Identify which cell holds the provided text, then report its (X, Y) central coordinate. 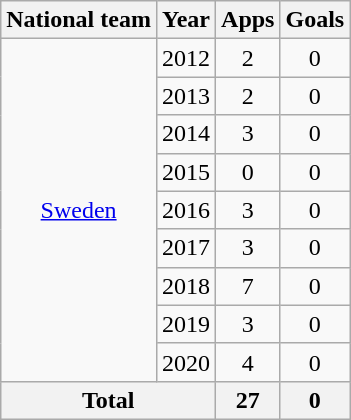
2012 (186, 58)
Year (186, 20)
2018 (186, 286)
2019 (186, 324)
Goals (315, 20)
2014 (186, 134)
2017 (186, 248)
7 (248, 286)
27 (248, 400)
2013 (186, 96)
4 (248, 362)
National team (79, 20)
Sweden (79, 210)
2015 (186, 172)
Apps (248, 20)
2016 (186, 210)
Total (108, 400)
2020 (186, 362)
